Determine the [x, y] coordinate at the center of the cell enclosing the given text.  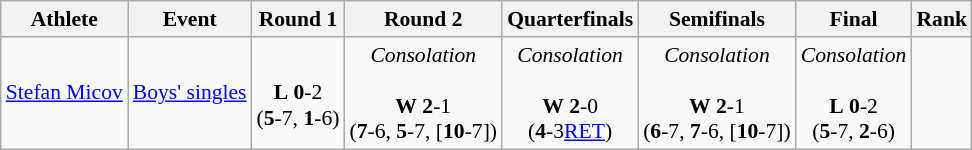
Semifinals [717, 19]
ConsolationW 2-1 (7-6, 5-7, [10-7]) [423, 93]
Round 1 [298, 19]
Event [190, 19]
Rank [942, 19]
ConsolationL 0-2 (5-7, 2-6) [854, 93]
Quarterfinals [570, 19]
Athlete [64, 19]
Round 2 [423, 19]
Stefan Micov [64, 93]
ConsolationW 2-1 (6-7, 7-6, [10-7]) [717, 93]
ConsolationW 2-0 (4-3RET) [570, 93]
Final [854, 19]
L 0-2 (5-7, 1-6) [298, 93]
Boys' singles [190, 93]
